Determine the [x, y] coordinate at the center of the cell enclosing the given text.  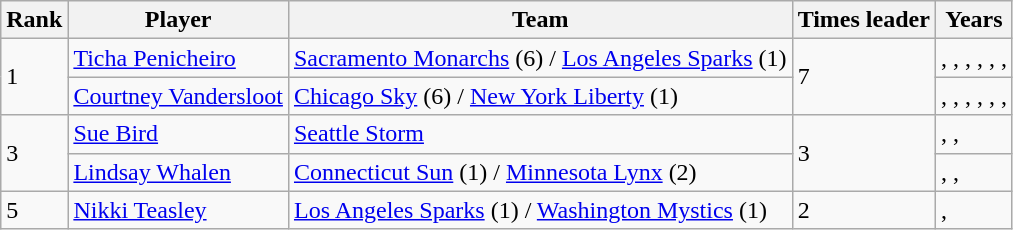
Rank [34, 20]
Times leader [864, 20]
Ticha Penicheiro [178, 58]
Courtney Vandersloot [178, 96]
Sue Bird [178, 134]
Team [540, 20]
7 [864, 77]
Nikki Teasley [178, 210]
Lindsay Whalen [178, 172]
1 [34, 77]
Sacramento Monarchs (6) / Los Angeles Sparks (1) [540, 58]
Chicago Sky (6) / New York Liberty (1) [540, 96]
Seattle Storm [540, 134]
Los Angeles Sparks (1) / Washington Mystics (1) [540, 210]
5 [34, 210]
Years [974, 20]
Connecticut Sun (1) / Minnesota Lynx (2) [540, 172]
2 [864, 210]
, [974, 210]
Player [178, 20]
